Return (x, y) of the center of cell containing provided text 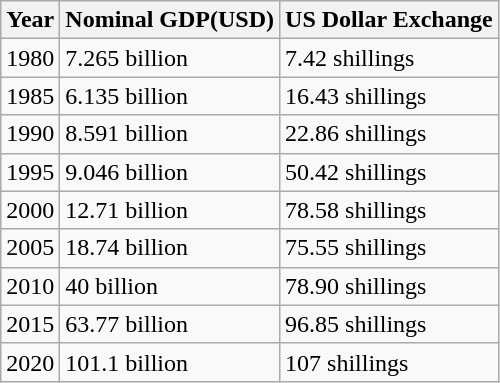
18.74 billion (170, 248)
7.42 shillings (390, 58)
US Dollar Exchange (390, 20)
9.046 billion (170, 172)
1995 (30, 172)
12.71 billion (170, 210)
16.43 shillings (390, 96)
63.77 billion (170, 324)
96.85 shillings (390, 324)
101.1 billion (170, 362)
Nominal GDP(USD) (170, 20)
107 shillings (390, 362)
22.86 shillings (390, 134)
40 billion (170, 286)
2020 (30, 362)
8.591 billion (170, 134)
75.55 shillings (390, 248)
2010 (30, 286)
1990 (30, 134)
78.90 shillings (390, 286)
2015 (30, 324)
Year (30, 20)
6.135 billion (170, 96)
1985 (30, 96)
2005 (30, 248)
78.58 shillings (390, 210)
50.42 shillings (390, 172)
2000 (30, 210)
1980 (30, 58)
7.265 billion (170, 58)
